Return the [X, Y] coordinate for the center point of the cell that contains the specified text.  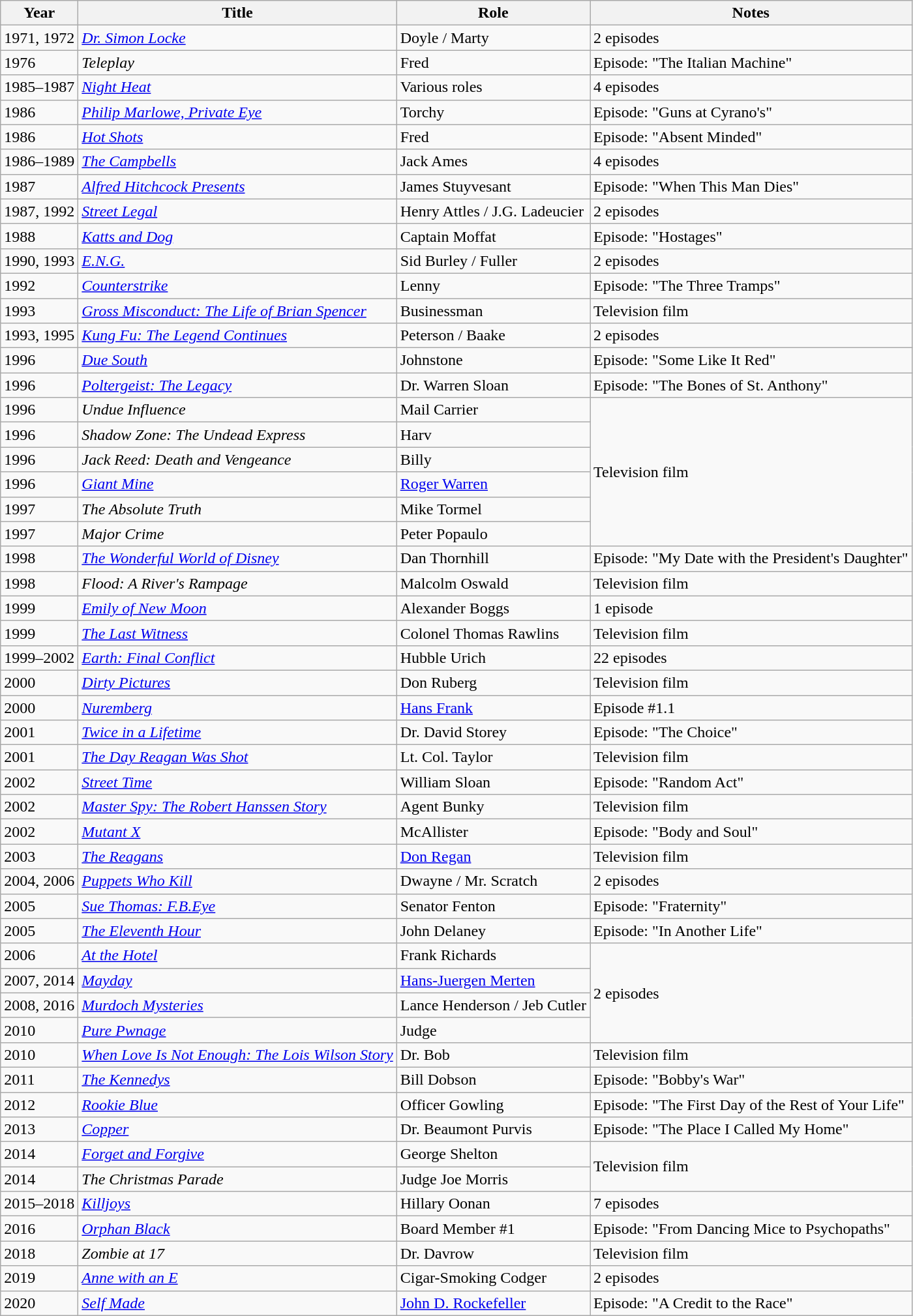
McAllister [493, 832]
2019 [39, 1278]
Counterstrike [237, 285]
Episode: "My Date with the President's Daughter" [751, 559]
Bill Dobson [493, 1079]
Twice in a Lifetime [237, 733]
Killjoys [237, 1204]
Businessman [493, 311]
Sid Burley / Fuller [493, 261]
Dr. Beaumont Purvis [493, 1130]
Poltergeist: The Legacy [237, 385]
Episode: "Body and Soul" [751, 832]
2012 [39, 1105]
22 episodes [751, 658]
1990, 1993 [39, 261]
Peterson / Baake [493, 336]
The Reagans [237, 856]
Title [237, 13]
Dr. David Storey [493, 733]
The Last Witness [237, 633]
At the Hotel [237, 956]
Dr. Davrow [493, 1253]
1976 [39, 63]
Teleplay [237, 63]
Master Spy: The Robert Hanssen Story [237, 807]
Episode: "The Bones of St. Anthony" [751, 385]
Judge [493, 1030]
John D. Rockefeller [493, 1303]
Episode #1.1 [751, 707]
Episode: "Absent Minded" [751, 137]
Jack Reed: Death and Vengeance [237, 460]
Episode: "Guns at Cyrano's" [751, 112]
Sue Thomas: F.B.Eye [237, 906]
Street Time [237, 782]
2008, 2016 [39, 1005]
2018 [39, 1253]
The Kennedys [237, 1079]
Forget and Forgive [237, 1154]
John Delaney [493, 931]
1971, 1972 [39, 38]
The Absolute Truth [237, 509]
Mike Tormel [493, 509]
Orphan Black [237, 1229]
Nuremberg [237, 707]
Zombie at 17 [237, 1253]
Pure Pwnage [237, 1030]
Lenny [493, 285]
1992 [39, 285]
Episode: "Fraternity" [751, 906]
Billy [493, 460]
Roger Warren [493, 484]
Episode: "The Three Tramps" [751, 285]
Hans Frank [493, 707]
Year [39, 13]
Johnstone [493, 360]
Cigar-Smoking Codger [493, 1278]
William Sloan [493, 782]
Hot Shots [237, 137]
Hubble Urich [493, 658]
Episode: "The Choice" [751, 733]
Copper [237, 1130]
1993 [39, 311]
Don Ruberg [493, 682]
Episode: "Hostages" [751, 236]
2013 [39, 1130]
Undue Influence [237, 410]
Dwayne / Mr. Scratch [493, 881]
Episode: "Bobby's War" [751, 1079]
The Eleventh Hour [237, 931]
Hans-Juergen Merten [493, 980]
Dan Thornhill [493, 559]
1986–1989 [39, 162]
George Shelton [493, 1154]
1999–2002 [39, 658]
The Day Reagan Was Shot [237, 757]
Notes [751, 13]
Shadow Zone: The Undead Express [237, 435]
Dr. Simon Locke [237, 38]
The Wonderful World of Disney [237, 559]
Alfred Hitchcock Presents [237, 186]
Harv [493, 435]
Role [493, 13]
Lt. Col. Taylor [493, 757]
Dr. Bob [493, 1055]
Gross Misconduct: The Life of Brian Spencer [237, 311]
Episode: "From Dancing Mice to Psychopaths" [751, 1229]
Philip Marlowe, Private Eye [237, 112]
2003 [39, 856]
Anne with an E [237, 1278]
Mutant X [237, 832]
Officer Gowling [493, 1105]
7 episodes [751, 1204]
Major Crime [237, 534]
Henry Attles / J.G. Ladeucier [493, 211]
Episode: "The Italian Machine" [751, 63]
Due South [237, 360]
Doyle / Marty [493, 38]
Flood: A River's Rampage [237, 583]
2016 [39, 1229]
James Stuyvesant [493, 186]
Episode: "Random Act" [751, 782]
1987 [39, 186]
When Love Is Not Enough: The Lois Wilson Story [237, 1055]
Agent Bunky [493, 807]
1987, 1992 [39, 211]
1993, 1995 [39, 336]
Jack Ames [493, 162]
Dr. Warren Sloan [493, 385]
Torchy [493, 112]
Episode: "The Place I Called My Home" [751, 1130]
2011 [39, 1079]
Giant Mine [237, 484]
Colonel Thomas Rawlins [493, 633]
Alexander Boggs [493, 608]
Puppets Who Kill [237, 881]
Episode: "Some Like It Red" [751, 360]
Mail Carrier [493, 410]
2015–2018 [39, 1204]
Emily of New Moon [237, 608]
Board Member #1 [493, 1229]
2007, 2014 [39, 980]
Earth: Final Conflict [237, 658]
Malcolm Oswald [493, 583]
Dirty Pictures [237, 682]
1 episode [751, 608]
Rookie Blue [237, 1105]
Kung Fu: The Legend Continues [237, 336]
Katts and Dog [237, 236]
Captain Moffat [493, 236]
Frank Richards [493, 956]
Episode: "The First Day of the Rest of Your Life" [751, 1105]
The Campbells [237, 162]
Don Regan [493, 856]
Self Made [237, 1303]
Peter Popaulo [493, 534]
Mayday [237, 980]
The Christmas Parade [237, 1179]
Judge Joe Morris [493, 1179]
Murdoch Mysteries [237, 1005]
Senator Fenton [493, 906]
Episode: "In Another Life" [751, 931]
2004, 2006 [39, 881]
Hillary Oonan [493, 1204]
2006 [39, 956]
Episode: "A Credit to the Race" [751, 1303]
Episode: "When This Man Dies" [751, 186]
E.N.G. [237, 261]
Various roles [493, 87]
2020 [39, 1303]
Night Heat [237, 87]
Street Legal [237, 211]
1985–1987 [39, 87]
1988 [39, 236]
Lance Henderson / Jeb Cutler [493, 1005]
